Search for the cell housing the specified text and yield its (x, y) center coordinate. 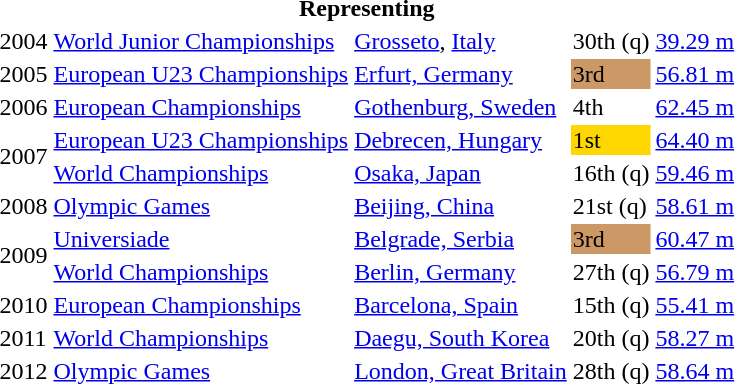
Berlin, Germany (461, 272)
15th (q) (611, 305)
Osaka, Japan (461, 173)
20th (q) (611, 338)
4th (611, 107)
Gothenburg, Sweden (461, 107)
Olympic Games (201, 206)
Grosseto, Italy (461, 41)
16th (q) (611, 173)
1st (611, 140)
27th (q) (611, 272)
Universiade (201, 239)
Barcelona, Spain (461, 305)
21st (q) (611, 206)
30th (q) (611, 41)
World Junior Championships (201, 41)
Daegu, South Korea (461, 338)
Belgrade, Serbia (461, 239)
Erfurt, Germany (461, 74)
Debrecen, Hungary (461, 140)
Beijing, China (461, 206)
